Identify which cell holds the provided text, then report its (X, Y) central coordinate. 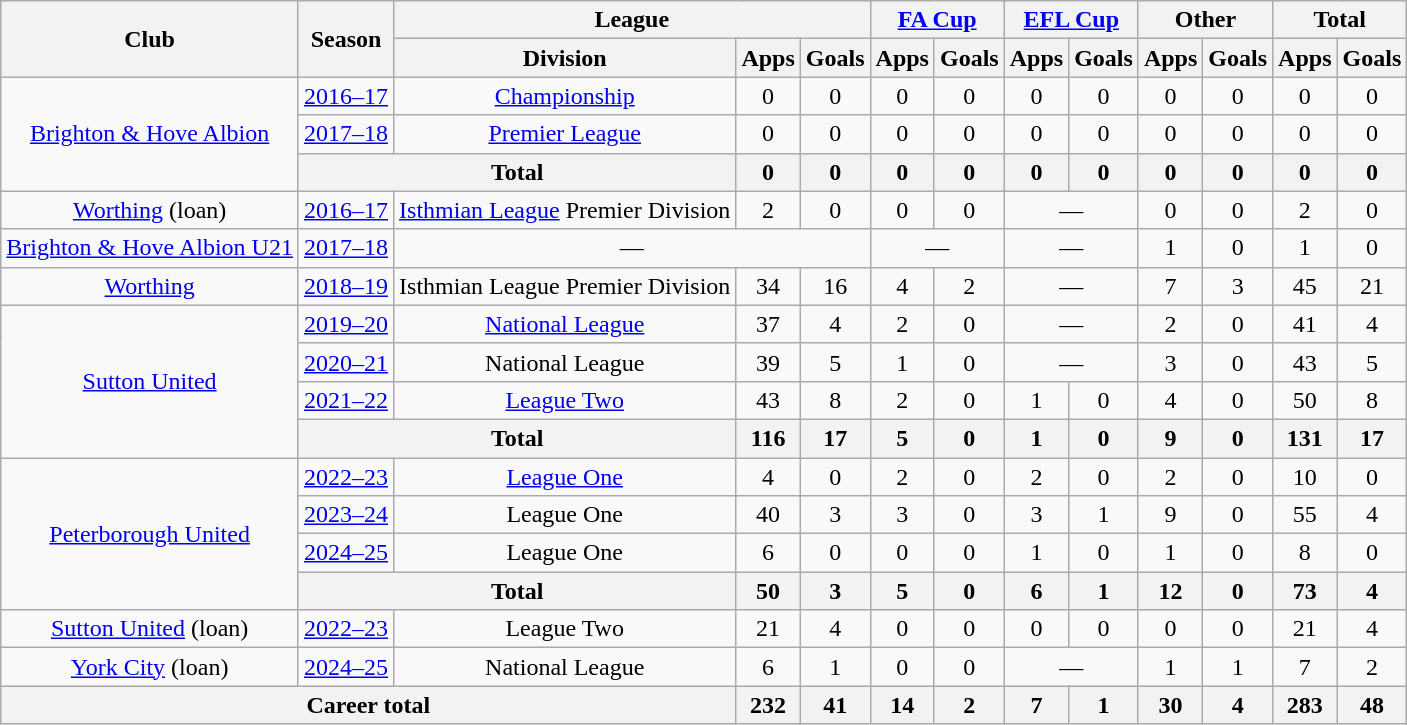
Career total (368, 705)
Club (150, 39)
Sutton United (150, 381)
Worthing (150, 286)
Other (1205, 20)
Championship (565, 96)
2021–22 (346, 400)
45 (1305, 286)
Season (346, 39)
48 (1372, 705)
2018–19 (346, 286)
Brighton & Hove Albion (150, 134)
2023–24 (346, 515)
55 (1305, 515)
16 (835, 286)
14 (902, 705)
EFL Cup (1071, 20)
Sutton United (loan) (150, 629)
283 (1305, 705)
131 (1305, 438)
12 (1170, 591)
York City (loan) (150, 667)
34 (768, 286)
30 (1170, 705)
2020–21 (346, 362)
League (632, 20)
37 (768, 324)
Division (565, 58)
10 (1305, 477)
73 (1305, 591)
40 (768, 515)
116 (768, 438)
Brighton & Hove Albion U21 (150, 248)
FA Cup (937, 20)
Premier League (565, 134)
232 (768, 705)
2019–20 (346, 324)
Worthing (loan) (150, 210)
39 (768, 362)
Peterborough United (150, 534)
